Determine the (x, y) coordinate at the center of the cell enclosing the given text.  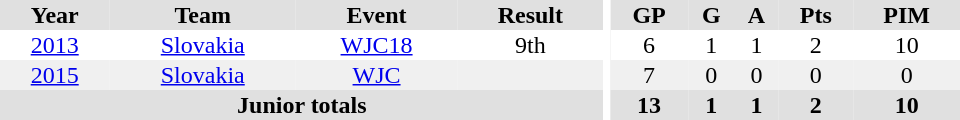
Result (530, 15)
2013 (54, 45)
PIM (906, 15)
9th (530, 45)
Junior totals (302, 105)
6 (649, 45)
A (757, 15)
GP (649, 15)
Year (54, 15)
G (712, 15)
7 (649, 75)
Pts (816, 15)
WJC (376, 75)
Event (376, 15)
Team (202, 15)
13 (649, 105)
2015 (54, 75)
WJC18 (376, 45)
